Provide the (X, Y) coordinate of the cell's center where the given text is located.  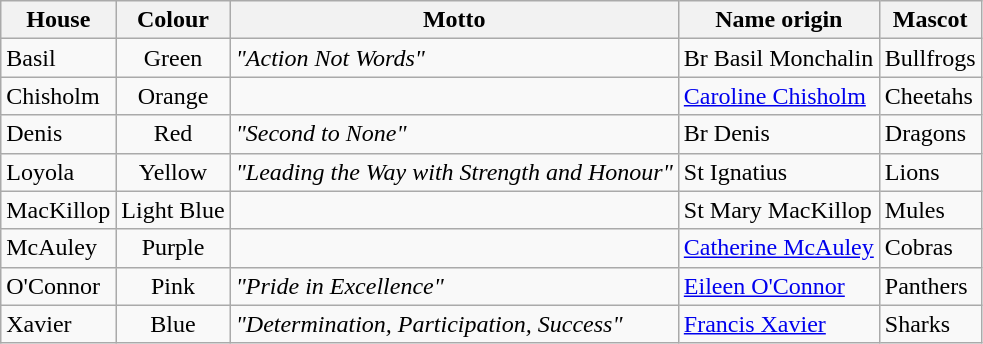
McAuley (58, 248)
Cheetahs (930, 96)
Basil (58, 58)
Motto (454, 20)
Colour (173, 20)
"Determination, Participation, Success" (454, 324)
Bullfrogs (930, 58)
Pink (173, 286)
Br Basil Monchalin (778, 58)
St Mary MacKillop (778, 210)
Light Blue (173, 210)
Lions (930, 172)
Loyola (58, 172)
Red (173, 134)
Panthers (930, 286)
"Leading the Way with Strength and Honour" (454, 172)
Blue (173, 324)
Name origin (778, 20)
Mascot (930, 20)
"Second to None" (454, 134)
Sharks (930, 324)
Xavier (58, 324)
Francis Xavier (778, 324)
"Pride in Excellence" (454, 286)
Caroline Chisholm (778, 96)
House (58, 20)
Cobras (930, 248)
MacKillop (58, 210)
Yellow (173, 172)
Catherine McAuley (778, 248)
Orange (173, 96)
Eileen O'Connor (778, 286)
Purple (173, 248)
Denis (58, 134)
Dragons (930, 134)
Br Denis (778, 134)
Chisholm (58, 96)
Mules (930, 210)
O'Connor (58, 286)
"Action Not Words" (454, 58)
Green (173, 58)
St Ignatius (778, 172)
